Identify which cell holds the provided text, then report its [x, y] central coordinate. 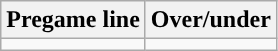
Over/under [210, 20]
Pregame line [74, 20]
